Capture the cell that displays the provided text and extract its [x, y] central coordinate. 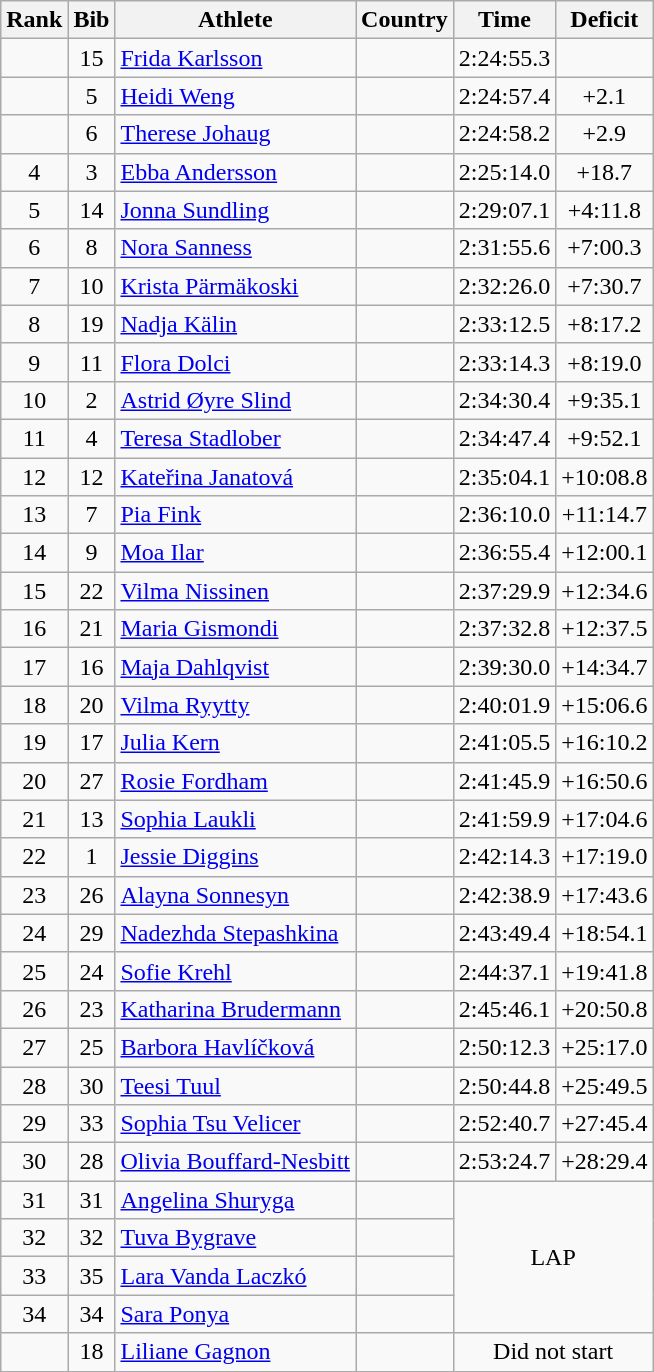
Barbora Havlíčková [236, 1047]
Time [504, 20]
Nadezhda Stepashkina [236, 933]
+16:50.6 [604, 781]
2:32:26.0 [504, 286]
Frida Karlsson [236, 58]
+12:37.5 [604, 629]
LAP [553, 1257]
2:29:07.1 [504, 210]
+17:04.6 [604, 819]
2:34:30.4 [504, 400]
Athlete [236, 20]
2:44:37.1 [504, 971]
+9:35.1 [604, 400]
2:50:44.8 [504, 1085]
Sofie Krehl [236, 971]
Tuva Bygrave [236, 1238]
Kateřina Janatová [236, 477]
+17:43.6 [604, 895]
+12:00.1 [604, 553]
Teresa Stadlober [236, 438]
+4:11.8 [604, 210]
Alayna Sonnesyn [236, 895]
2:50:12.3 [504, 1047]
Bib [92, 20]
+15:06.6 [604, 705]
+16:10.2 [604, 743]
Therese Johaug [236, 134]
1 [92, 857]
Country [405, 20]
Sophia Tsu Velicer [236, 1124]
Ebba Andersson [236, 172]
+18:54.1 [604, 933]
2:24:58.2 [504, 134]
+20:50.8 [604, 1009]
2:36:55.4 [504, 553]
+2.1 [604, 96]
2:42:14.3 [504, 857]
Jessie Diggins [236, 857]
Sophia Laukli [236, 819]
Rank [34, 20]
2:41:59.9 [504, 819]
+7:00.3 [604, 248]
Teesi Tuul [236, 1085]
+28:29.4 [604, 1162]
2:25:14.0 [504, 172]
Maja Dahlqvist [236, 667]
+19:41.8 [604, 971]
Krista Pärmäkoski [236, 286]
Lara Vanda Laczkó [236, 1276]
+8:19.0 [604, 362]
Rosie Fordham [236, 781]
2:33:12.5 [504, 324]
+17:19.0 [604, 857]
+12:34.6 [604, 591]
Nadja Kälin [236, 324]
2:40:01.9 [504, 705]
+14:34.7 [604, 667]
2:39:30.0 [504, 667]
+9:52.1 [604, 438]
Katharina Brudermann [236, 1009]
+8:17.2 [604, 324]
2:41:45.9 [504, 781]
2:34:47.4 [504, 438]
+25:49.5 [604, 1085]
+27:45.4 [604, 1124]
Julia Kern [236, 743]
+7:30.7 [604, 286]
+25:17.0 [604, 1047]
+11:14.7 [604, 515]
3 [92, 172]
Astrid Øyre Slind [236, 400]
Liliane Gagnon [236, 1352]
2:45:46.1 [504, 1009]
+2.9 [604, 134]
Jonna Sundling [236, 210]
2:36:10.0 [504, 515]
2:41:05.5 [504, 743]
2:53:24.7 [504, 1162]
2 [92, 400]
2:37:29.9 [504, 591]
2:42:38.9 [504, 895]
Vilma Nissinen [236, 591]
2:31:55.6 [504, 248]
2:35:04.1 [504, 477]
2:37:32.8 [504, 629]
Sara Ponya [236, 1314]
2:24:57.4 [504, 96]
Heidi Weng [236, 96]
2:43:49.4 [504, 933]
35 [92, 1276]
Nora Sanness [236, 248]
Maria Gismondi [236, 629]
Flora Dolci [236, 362]
+18.7 [604, 172]
Olivia Bouffard-Nesbitt [236, 1162]
2:52:40.7 [504, 1124]
Moa Ilar [236, 553]
Pia Fink [236, 515]
Deficit [604, 20]
+10:08.8 [604, 477]
2:24:55.3 [504, 58]
Vilma Ryytty [236, 705]
Did not start [553, 1352]
2:33:14.3 [504, 362]
Angelina Shuryga [236, 1200]
